Scan for the cell matching the given text and deliver its [X, Y] coordinate at center. 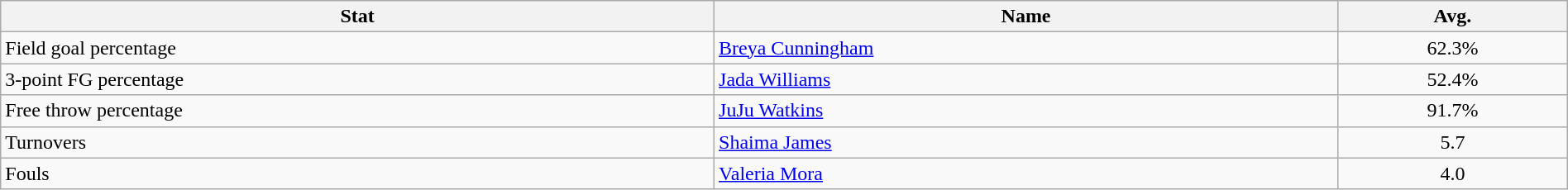
62.3% [1453, 48]
JuJu Watkins [1026, 111]
Breya Cunningham [1026, 48]
Shaima James [1026, 142]
Fouls [357, 173]
Name [1026, 17]
Free throw percentage [357, 111]
5.7 [1453, 142]
Jada Williams [1026, 79]
Turnovers [357, 142]
Stat [357, 17]
4.0 [1453, 173]
91.7% [1453, 111]
52.4% [1453, 79]
Avg. [1453, 17]
3-point FG percentage [357, 79]
Field goal percentage [357, 48]
Valeria Mora [1026, 173]
